Detect which cell encompasses the target text, then output its [X, Y] center coordinate. 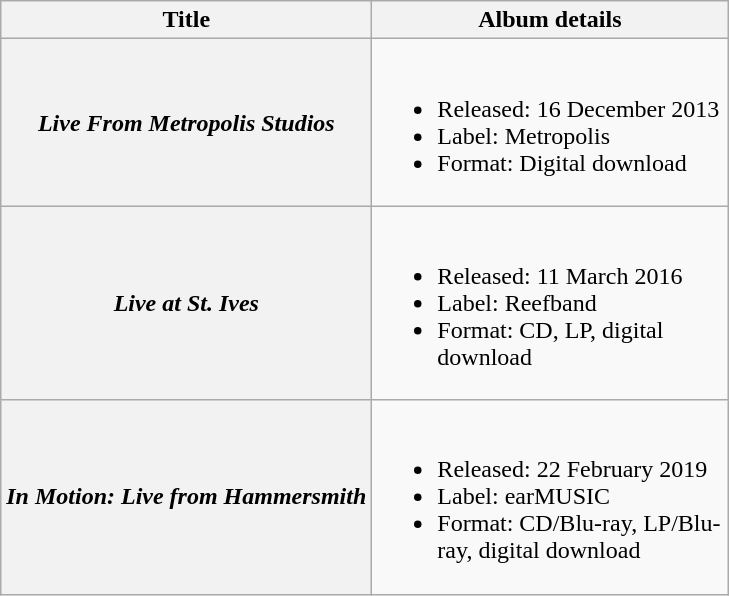
Title [186, 20]
In Motion: Live from Hammersmith [186, 497]
Live at St. Ives [186, 303]
Released: 16 December 2013Label: MetropolisFormat: Digital download [550, 122]
Album details [550, 20]
Live From Metropolis Studios [186, 122]
Released: 22 February 2019Label: earMUSICFormat: CD/Blu-ray, LP/Blu-ray, digital download [550, 497]
Released: 11 March 2016Label: ReefbandFormat: CD, LP, digital download [550, 303]
